Identify which cell holds the provided text, then report its [x, y] central coordinate. 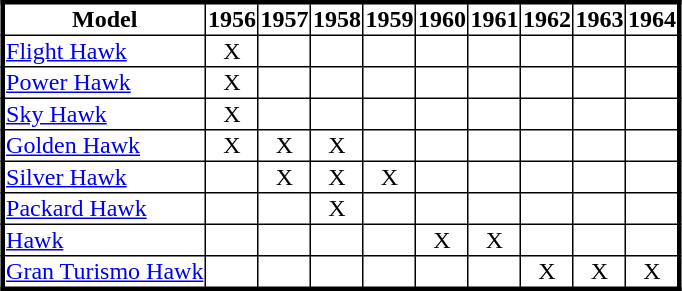
1963 [599, 18]
1961 [494, 18]
1964 [653, 18]
Golden Hawk [104, 146]
Silver Hawk [104, 177]
1956 [232, 18]
Power Hawk [104, 83]
1957 [284, 18]
Model [104, 18]
1958 [337, 18]
Packard Hawk [104, 209]
1962 [547, 18]
1959 [389, 18]
Hawk [104, 240]
Sky Hawk [104, 114]
1960 [442, 18]
Gran Turismo Hawk [104, 272]
Flight Hawk [104, 51]
